For the text-containing cell, return its midpoint in (X, Y) coordinate format. 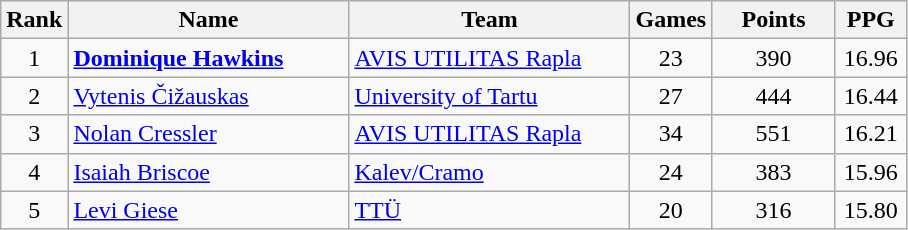
24 (671, 172)
Dominique Hawkins (208, 58)
316 (774, 210)
Isaiah Briscoe (208, 172)
16.21 (870, 134)
383 (774, 172)
Team (490, 20)
15.96 (870, 172)
Kalev/Cramo (490, 172)
16.96 (870, 58)
Games (671, 20)
23 (671, 58)
Nolan Cressler (208, 134)
University of Tartu (490, 96)
444 (774, 96)
5 (34, 210)
Points (774, 20)
34 (671, 134)
16.44 (870, 96)
4 (34, 172)
3 (34, 134)
TTÜ (490, 210)
15.80 (870, 210)
Levi Giese (208, 210)
390 (774, 58)
Vytenis Čižauskas (208, 96)
2 (34, 96)
1 (34, 58)
PPG (870, 20)
551 (774, 134)
Rank (34, 20)
Name (208, 20)
27 (671, 96)
20 (671, 210)
